For the text-containing cell, return its midpoint in (X, Y) coordinate format. 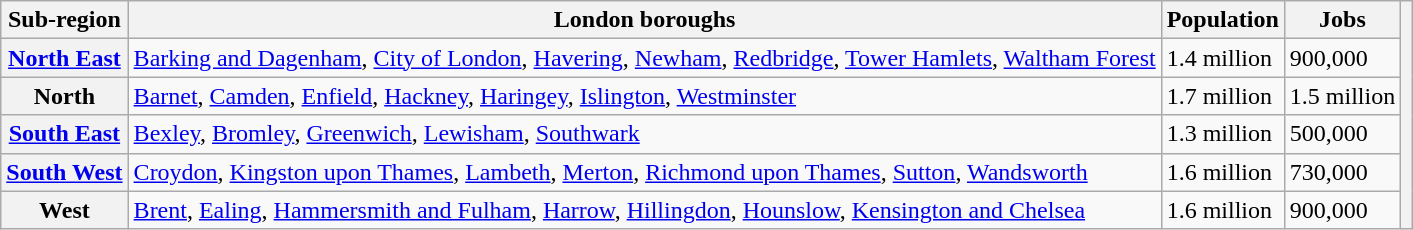
500,000 (1342, 134)
Sub-region (64, 20)
Croydon, Kingston upon Thames, Lambeth, Merton, Richmond upon Thames, Sutton, Wandsworth (644, 172)
1.7 million (1222, 96)
Brent, Ealing, Hammersmith and Fulham, Harrow, Hillingdon, Hounslow, Kensington and Chelsea (644, 210)
North (64, 96)
London boroughs (644, 20)
Jobs (1342, 20)
1.5 million (1342, 96)
Bexley, Bromley, Greenwich, Lewisham, Southwark (644, 134)
1.4 million (1222, 58)
1.3 million (1222, 134)
Barnet, Camden, Enfield, Hackney, Haringey, Islington, Westminster (644, 96)
West (64, 210)
Population (1222, 20)
Barking and Dagenham, City of London, Havering, Newham, Redbridge, Tower Hamlets, Waltham Forest (644, 58)
South East (64, 134)
North East (64, 58)
South West (64, 172)
730,000 (1342, 172)
